Output the (X, Y) coordinate of the center of the cell containing the given text.  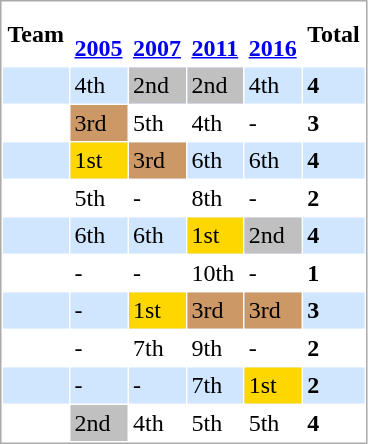
8th (215, 198)
2011 (215, 34)
Team (36, 34)
1 (334, 273)
9th (215, 348)
10th (215, 273)
2005 (98, 34)
2016 (272, 34)
2007 (156, 34)
Total (334, 34)
